Scan for the cell matching the given text and deliver its [X, Y] coordinate at center. 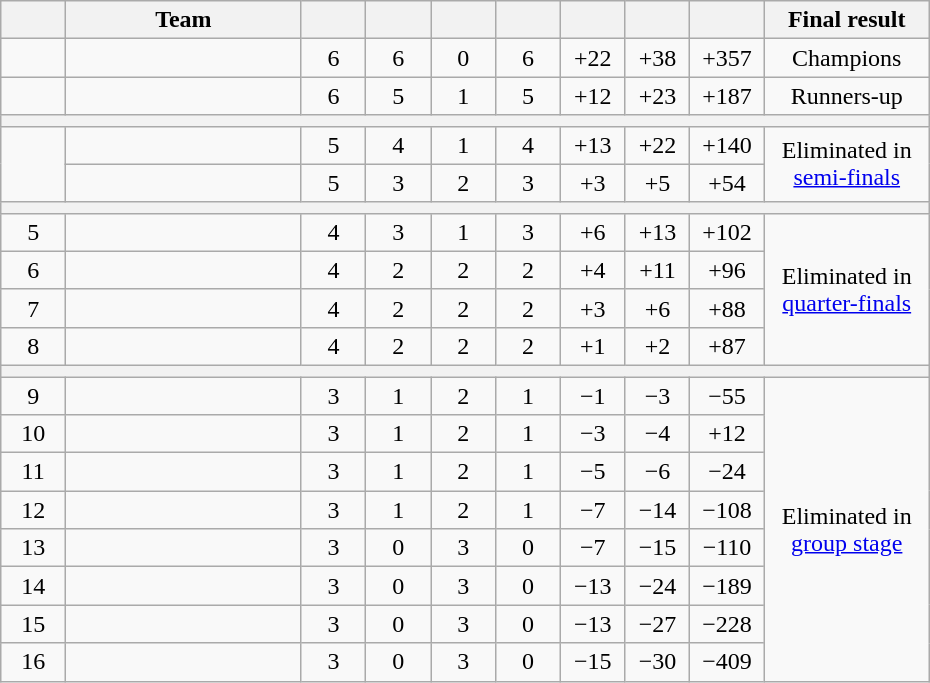
−14 [658, 510]
+23 [658, 96]
11 [34, 472]
Runners-up [846, 96]
+87 [727, 346]
15 [34, 624]
+4 [592, 270]
+357 [727, 58]
−6 [658, 472]
10 [34, 434]
−30 [658, 662]
Eliminated in semi-finals [846, 164]
13 [34, 548]
+96 [727, 270]
7 [34, 308]
+54 [727, 183]
−55 [727, 395]
+187 [727, 96]
+2 [658, 346]
Team [184, 20]
+102 [727, 232]
16 [34, 662]
+5 [658, 183]
−189 [727, 586]
14 [34, 586]
−108 [727, 510]
8 [34, 346]
−4 [658, 434]
+11 [658, 270]
−110 [727, 548]
Eliminated in quarter-finals [846, 289]
+88 [727, 308]
−228 [727, 624]
+38 [658, 58]
−409 [727, 662]
−27 [658, 624]
12 [34, 510]
Final result [846, 20]
−5 [592, 472]
−1 [592, 395]
Champions [846, 58]
Eliminated in group stage [846, 528]
9 [34, 395]
+140 [727, 145]
+1 [592, 346]
